For the text-containing cell, return its midpoint in [x, y] coordinate format. 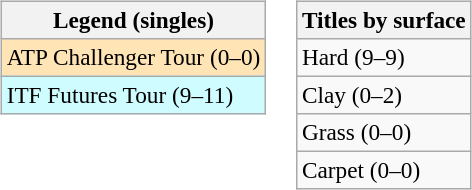
ATP Challenger Tour (0–0) [133, 57]
Carpet (0–0) [384, 171]
Grass (0–0) [384, 133]
Clay (0–2) [384, 95]
Hard (9–9) [384, 57]
Legend (singles) [133, 20]
Titles by surface [384, 20]
ITF Futures Tour (9–11) [133, 95]
